Determine the [x, y] coordinate at the center of the cell enclosing the given text.  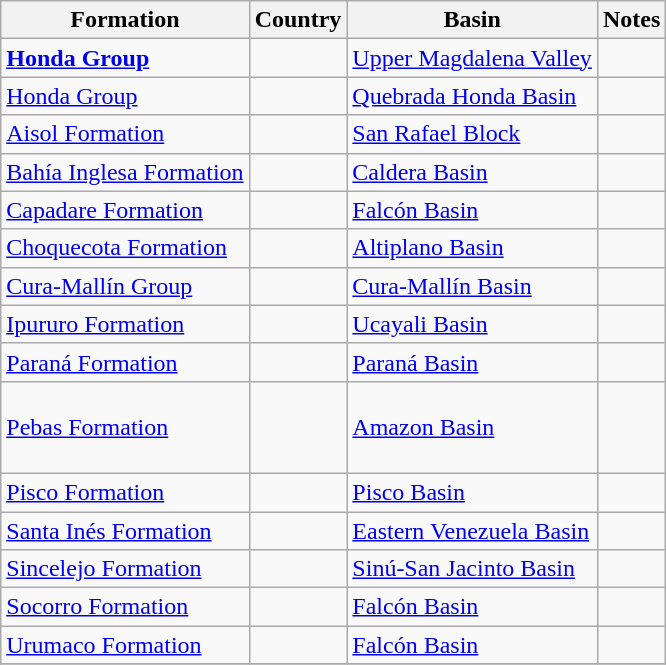
Formation [125, 20]
Paraná Formation [125, 362]
Upper Magdalena Valley [472, 58]
Socorro Formation [125, 607]
Capadare Formation [125, 210]
Quebrada Honda Basin [472, 96]
Caldera Basin [472, 172]
Eastern Venezuela Basin [472, 531]
Amazon Basin [472, 427]
Cura-Mallín Group [125, 286]
Country [298, 20]
Santa Inés Formation [125, 531]
Ipururo Formation [125, 324]
Basin [472, 20]
Sincelejo Formation [125, 569]
Pisco Basin [472, 492]
Aisol Formation [125, 134]
Notes [631, 20]
Choquecota Formation [125, 248]
Pebas Formation [125, 427]
Urumaco Formation [125, 645]
Cura-Mallín Basin [472, 286]
Bahía Inglesa Formation [125, 172]
Ucayali Basin [472, 324]
Altiplano Basin [472, 248]
Paraná Basin [472, 362]
Pisco Formation [125, 492]
San Rafael Block [472, 134]
Sinú-San Jacinto Basin [472, 569]
